For the text-containing cell, return its midpoint in [x, y] coordinate format. 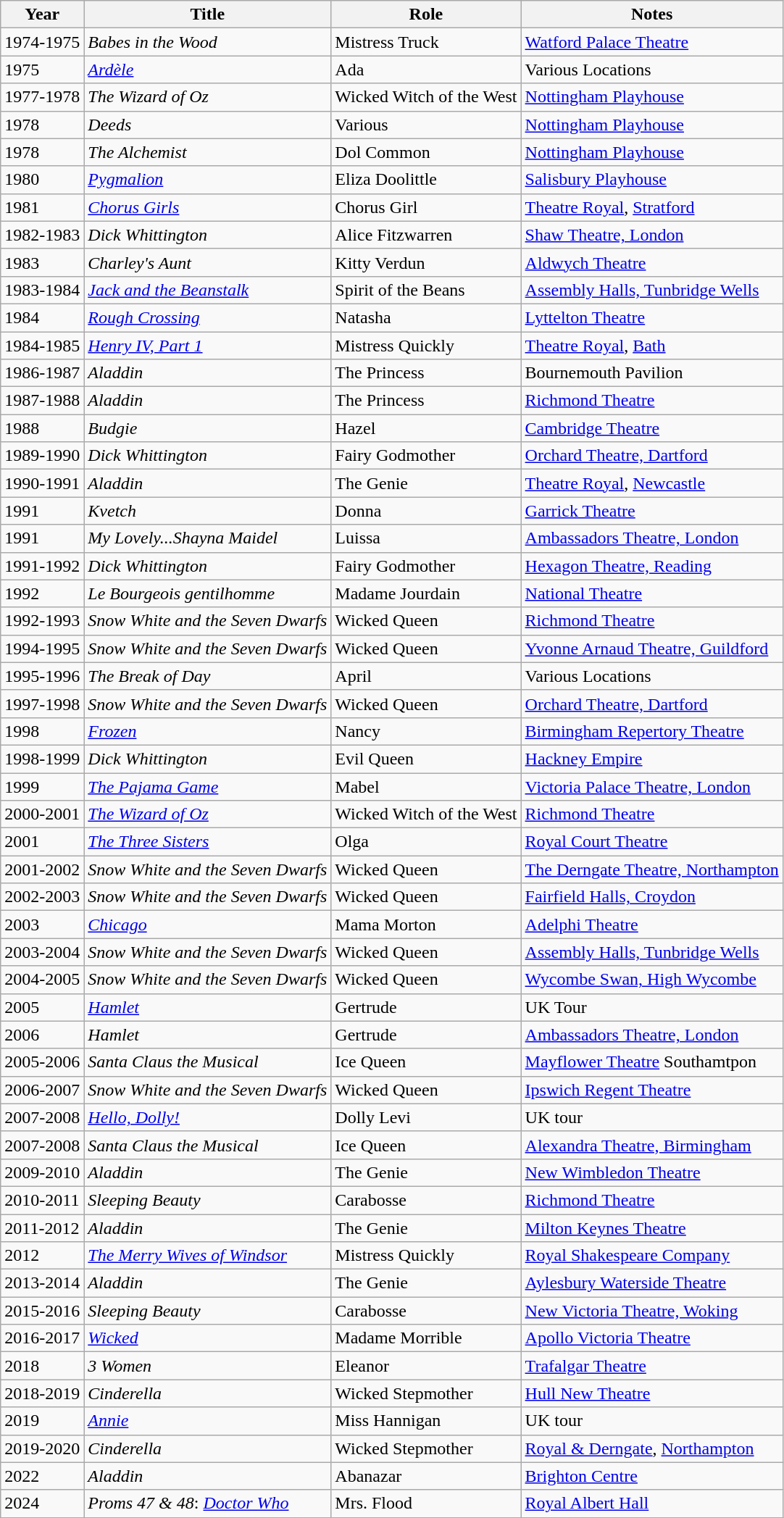
Various [426, 125]
Mistress Truck [426, 42]
1986-1987 [42, 373]
1984 [42, 317]
1977-1978 [42, 97]
1989-1990 [42, 456]
2001 [42, 842]
2019-2020 [42, 1448]
2009-2010 [42, 1172]
The Three Sisters [207, 842]
2004-2005 [42, 980]
Eliza Doolittle [426, 180]
1992 [42, 593]
2015-2016 [42, 1311]
Hello, Dolly! [207, 1117]
National Theatre [652, 593]
Chorus Girl [426, 207]
1998-1999 [42, 759]
Aylesbury Waterside Theatre [652, 1283]
April [426, 676]
The Break of Day [207, 676]
1990-1991 [42, 483]
Wicked [207, 1338]
1999 [42, 786]
2024 [42, 1504]
2022 [42, 1476]
Olga [426, 842]
Madame Morrible [426, 1338]
Ada [426, 70]
Royal & Derngate, Northampton [652, 1448]
Mabel [426, 786]
3 Women [207, 1366]
1975 [42, 70]
Deeds [207, 125]
1982-1983 [42, 235]
2005 [42, 1007]
Babes in the Wood [207, 42]
Budgie [207, 428]
Trafalgar Theatre [652, 1366]
2003-2004 [42, 952]
Adelphi Theatre [652, 925]
Mama Morton [426, 925]
Garrick Theatre [652, 511]
Chorus Girls [207, 207]
Abanazar [426, 1476]
2010-2011 [42, 1200]
The Derngate Theatre, Northampton [652, 869]
Role [426, 14]
Lyttelton Theatre [652, 317]
Hull New Theatre [652, 1393]
2018-2019 [42, 1393]
1981 [42, 207]
Watford Palace Theatre [652, 42]
Frozen [207, 731]
Donna [426, 511]
Mrs. Flood [426, 1504]
Eleanor [426, 1366]
Royal Court Theatre [652, 842]
1974-1975 [42, 42]
Alexandra Theatre, Birmingham [652, 1145]
2011-2012 [42, 1228]
Dol Common [426, 152]
Pygmalion [207, 180]
Victoria Palace Theatre, London [652, 786]
1984-1985 [42, 346]
1980 [42, 180]
1998 [42, 731]
Chicago [207, 925]
Bournemouth Pavilion [652, 373]
New Wimbledon Theatre [652, 1172]
Milton Keynes Theatre [652, 1228]
2001-2002 [42, 869]
1995-1996 [42, 676]
1992-1993 [42, 621]
Theatre Royal, Stratford [652, 207]
Hexagon Theatre, Reading [652, 566]
2012 [42, 1256]
1983 [42, 262]
Kvetch [207, 511]
Rough Crossing [207, 317]
Spirit of the Beans [426, 290]
Hackney Empire [652, 759]
Title [207, 14]
UK Tour [652, 1007]
Proms 47 & 48: Doctor Who [207, 1504]
Henry IV, Part 1 [207, 346]
1994-1995 [42, 649]
The Pajama Game [207, 786]
My Lovely...Shayna Maidel [207, 538]
1983-1984 [42, 290]
Wycombe Swan, High Wycombe [652, 980]
Le Bourgeois gentilhomme [207, 593]
Luissa [426, 538]
2006 [42, 1035]
Apollo Victoria Theatre [652, 1338]
Kitty Verdun [426, 262]
Cambridge Theatre [652, 428]
2003 [42, 925]
2013-2014 [42, 1283]
Miss Hannigan [426, 1421]
Annie [207, 1421]
2018 [42, 1366]
Charley's Aunt [207, 262]
Theatre Royal, Bath [652, 346]
Shaw Theatre, London [652, 235]
Yvonne Arnaud Theatre, Guildford [652, 649]
2002-2003 [42, 897]
Theatre Royal, Newcastle [652, 483]
Jack and the Beanstalk [207, 290]
2006-2007 [42, 1090]
Salisbury Playhouse [652, 180]
Year [42, 14]
2000-2001 [42, 814]
1991-1992 [42, 566]
New Victoria Theatre, Woking [652, 1311]
Birmingham Repertory Theatre [652, 731]
The Alchemist [207, 152]
Mayflower Theatre Southamtpon [652, 1062]
Fairfield Halls, Croydon [652, 897]
Notes [652, 14]
Hazel [426, 428]
Nancy [426, 731]
Royal Albert Hall [652, 1504]
1987-1988 [42, 401]
Evil Queen [426, 759]
The Merry Wives of Windsor [207, 1256]
1997-1998 [42, 704]
Dolly Levi [426, 1117]
Ipswich Regent Theatre [652, 1090]
Aldwych Theatre [652, 262]
Brighton Centre [652, 1476]
Natasha [426, 317]
Royal Shakespeare Company [652, 1256]
2005-2006 [42, 1062]
Ardèle [207, 70]
Madame Jourdain [426, 593]
Alice Fitzwarren [426, 235]
1988 [42, 428]
2019 [42, 1421]
2016-2017 [42, 1338]
